Provide the [X, Y] coordinate of the cell's center where the given text is located.  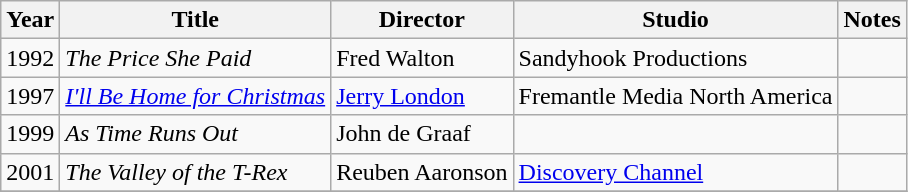
Fred Walton [422, 58]
Notes [872, 20]
Studio [676, 20]
1997 [30, 96]
Director [422, 20]
Fremantle Media North America [676, 96]
Reuben Aaronson [422, 172]
Discovery Channel [676, 172]
As Time Runs Out [196, 134]
Sandyhook Productions [676, 58]
1999 [30, 134]
The Valley of the T-Rex [196, 172]
2001 [30, 172]
I'll Be Home for Christmas [196, 96]
Jerry London [422, 96]
Title [196, 20]
Year [30, 20]
The Price She Paid [196, 58]
1992 [30, 58]
John de Graaf [422, 134]
